Find where the given text appears and provide that cell's center as (X, Y) coordinate. 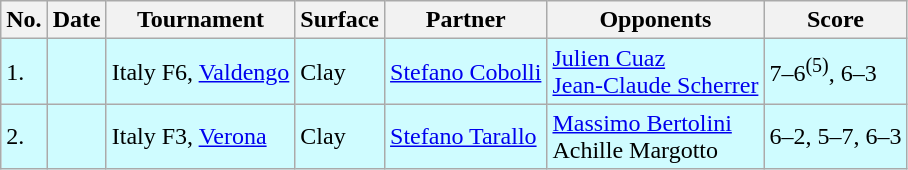
6–2, 5–7, 6–3 (836, 136)
Partner (466, 20)
Surface (340, 20)
7–6(5), 6–3 (836, 72)
Italy F3, Verona (200, 136)
Julien Cuaz Jean-Claude Scherrer (656, 72)
Stefano Cobolli (466, 72)
Tournament (200, 20)
Score (836, 20)
No. (24, 20)
2. (24, 136)
Massimo Bertolini Achille Margotto (656, 136)
Stefano Tarallo (466, 136)
Italy F6, Valdengo (200, 72)
1. (24, 72)
Date (76, 20)
Opponents (656, 20)
